Return [X, Y] of the center of cell containing provided text 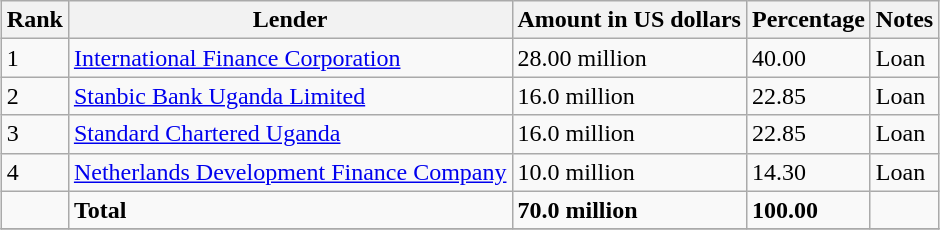
Stanbic Bank Uganda Limited [290, 96]
2 [34, 96]
14.30 [808, 172]
10.0 million [629, 172]
40.00 [808, 58]
4 [34, 172]
Notes [904, 20]
Rank [34, 20]
Lender [290, 20]
Netherlands Development Finance Company [290, 172]
Percentage [808, 20]
Standard Chartered Uganda [290, 134]
28.00 million [629, 58]
1 [34, 58]
70.0 million [629, 210]
100.00 [808, 210]
International Finance Corporation [290, 58]
Total [290, 210]
3 [34, 134]
Amount in US dollars [629, 20]
